Identify which cell holds the provided text, then report its (X, Y) central coordinate. 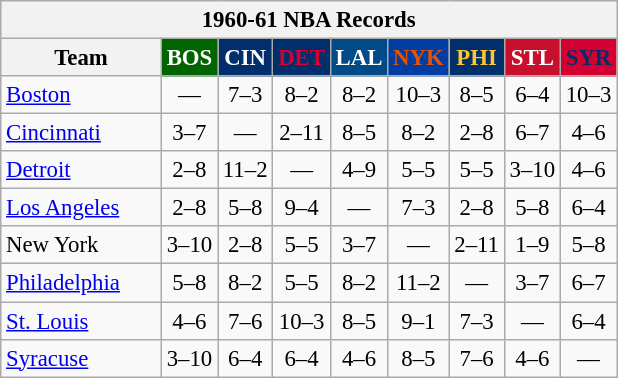
PHI (476, 58)
1960-61 NBA Records (309, 20)
Cincinnati (82, 133)
CIN (246, 58)
1–9 (532, 245)
New York (82, 245)
9–4 (302, 208)
Philadelphia (82, 283)
SYR (588, 58)
St. Louis (82, 321)
DET (302, 58)
Boston (82, 95)
LAL (358, 58)
BOS (189, 58)
9–1 (418, 321)
Syracuse (82, 358)
Detroit (82, 170)
NYK (418, 58)
Los Angeles (82, 208)
STL (532, 58)
Team (82, 58)
4–9 (358, 170)
